Return [X, Y] of the center of cell containing provided text 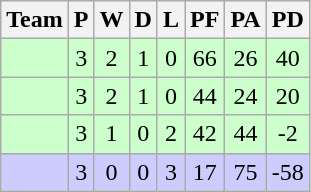
75 [246, 172]
17 [205, 172]
-2 [288, 134]
D [143, 20]
L [170, 20]
42 [205, 134]
66 [205, 58]
PF [205, 20]
24 [246, 96]
Team [35, 20]
PD [288, 20]
-58 [288, 172]
26 [246, 58]
P [81, 20]
20 [288, 96]
W [112, 20]
PA [246, 20]
40 [288, 58]
